For the text-containing cell, return its midpoint in [X, Y] coordinate format. 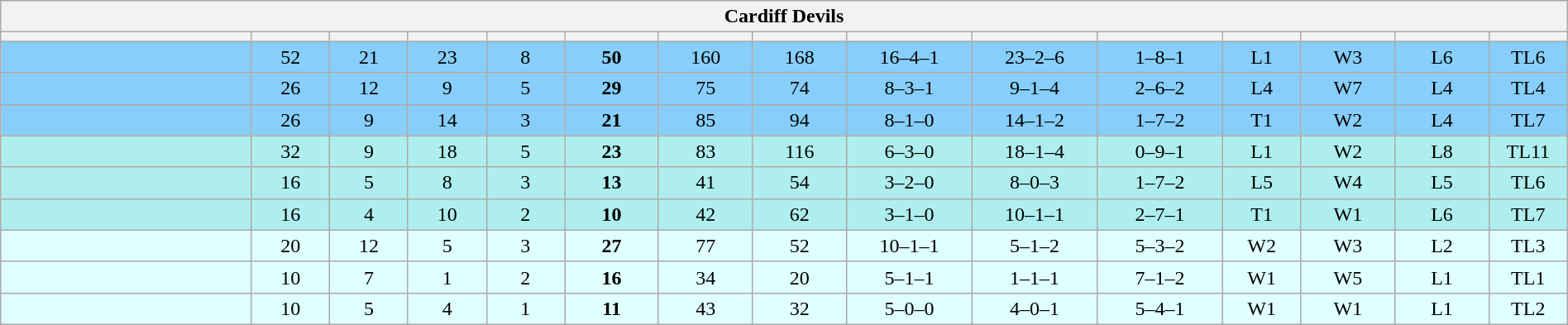
1–8–1 [1160, 57]
8–3–1 [910, 88]
74 [800, 88]
29 [612, 88]
7 [369, 277]
41 [705, 183]
16–4–1 [910, 57]
L8 [1442, 151]
77 [705, 246]
3–1–0 [910, 214]
54 [800, 183]
11 [612, 308]
0–9–1 [1160, 151]
75 [705, 88]
9–1–4 [1035, 88]
W5 [1348, 277]
7–1–2 [1160, 277]
14–1–2 [1035, 120]
18–1–4 [1035, 151]
5–3–2 [1160, 246]
2–7–1 [1160, 214]
27 [612, 246]
TL1 [1528, 277]
42 [705, 214]
14 [447, 120]
3–2–0 [910, 183]
4–0–1 [1035, 308]
13 [612, 183]
W4 [1348, 183]
TL3 [1528, 246]
6–3–0 [910, 151]
94 [800, 120]
5–1–1 [910, 277]
83 [705, 151]
1–1–1 [1035, 277]
43 [705, 308]
TL4 [1528, 88]
34 [705, 277]
50 [612, 57]
5–4–1 [1160, 308]
23–2–6 [1035, 57]
2–6–2 [1160, 88]
L2 [1442, 246]
62 [800, 214]
85 [705, 120]
116 [800, 151]
Cardiff Devils [784, 17]
W7 [1348, 88]
160 [705, 57]
8–0–3 [1035, 183]
TL2 [1528, 308]
5–0–0 [910, 308]
5–1–2 [1035, 246]
168 [800, 57]
TL11 [1528, 151]
18 [447, 151]
8–1–0 [910, 120]
